Find where the given text appears and provide that cell's center as [x, y] coordinate. 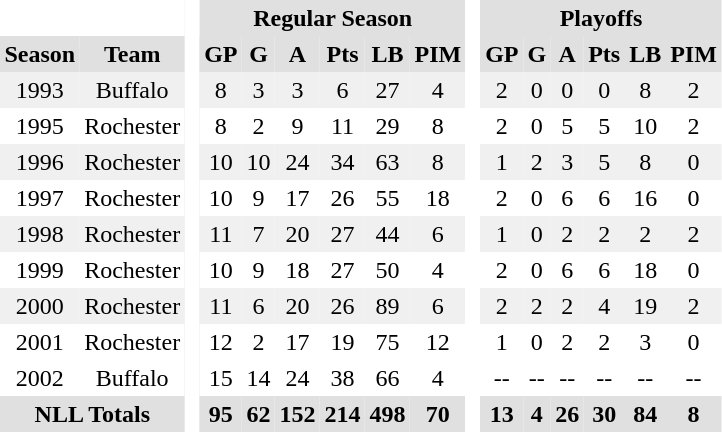
62 [258, 414]
1999 [40, 270]
70 [438, 414]
1995 [40, 126]
38 [342, 378]
2001 [40, 342]
Regular Season [333, 18]
214 [342, 414]
55 [388, 198]
2002 [40, 378]
Playoffs [602, 18]
Team [132, 54]
13 [502, 414]
75 [388, 342]
95 [221, 414]
89 [388, 306]
34 [342, 162]
1996 [40, 162]
498 [388, 414]
63 [388, 162]
50 [388, 270]
30 [604, 414]
7 [258, 234]
2000 [40, 306]
44 [388, 234]
84 [646, 414]
29 [388, 126]
152 [298, 414]
15 [221, 378]
66 [388, 378]
16 [646, 198]
1997 [40, 198]
1998 [40, 234]
NLL Totals [92, 414]
1993 [40, 90]
Season [40, 54]
14 [258, 378]
